Detect which cell encompasses the target text, then output its [x, y] center coordinate. 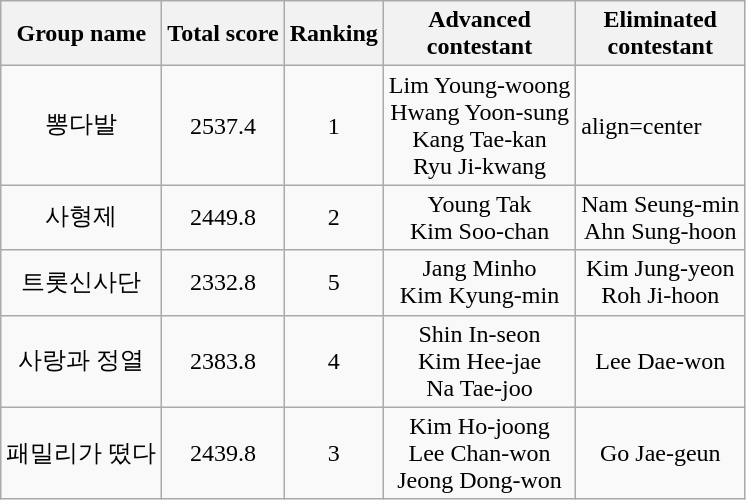
Nam Seung-minAhn Sung-hoon [660, 218]
4 [334, 361]
트롯신사단 [82, 282]
1 [334, 126]
Jang MinhoKim Kyung-min [479, 282]
2449.8 [223, 218]
3 [334, 453]
Kim Ho-joongLee Chan-wonJeong Dong-won [479, 453]
Kim Jung-yeonRoh Ji-hoon [660, 282]
Lee Dae-won [660, 361]
Lim Young-woongHwang Yoon-sungKang Tae-kanRyu Ji-kwang [479, 126]
Advancedcontestant [479, 34]
align=center [660, 126]
Go Jae-geun [660, 453]
사랑과 정열 [82, 361]
Eliminatedcontestant [660, 34]
2439.8 [223, 453]
2 [334, 218]
Ranking [334, 34]
패밀리가 떴다 [82, 453]
2537.4 [223, 126]
2383.8 [223, 361]
Total score [223, 34]
Young TakKim Soo-chan [479, 218]
5 [334, 282]
Shin In-seonKim Hee-jaeNa Tae-joo [479, 361]
Group name [82, 34]
사형제 [82, 218]
뽕다발 [82, 126]
2332.8 [223, 282]
